Capture the cell that displays the provided text and extract its [X, Y] central coordinate. 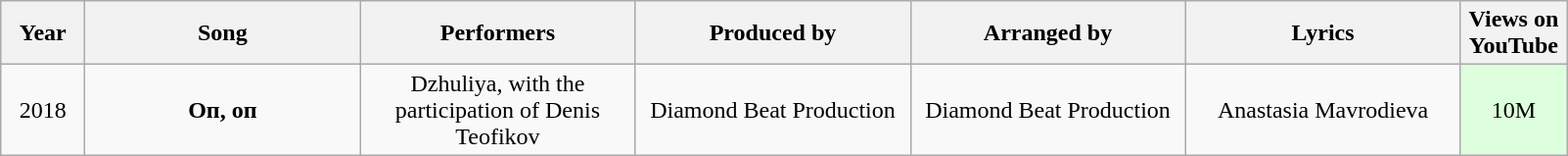
Dzhuliya, with the participation of Denis Teofikov [497, 110]
Produced by [773, 33]
Lyrics [1323, 33]
Performers [497, 33]
Song [223, 33]
Year [43, 33]
Anastasia Mavrodieva [1323, 110]
Оп, оп [223, 110]
2018 [43, 110]
10M [1513, 110]
Arranged by [1047, 33]
Views on YouTube [1513, 33]
